Locate the cell with the specified text and output its [X, Y] center coordinate. 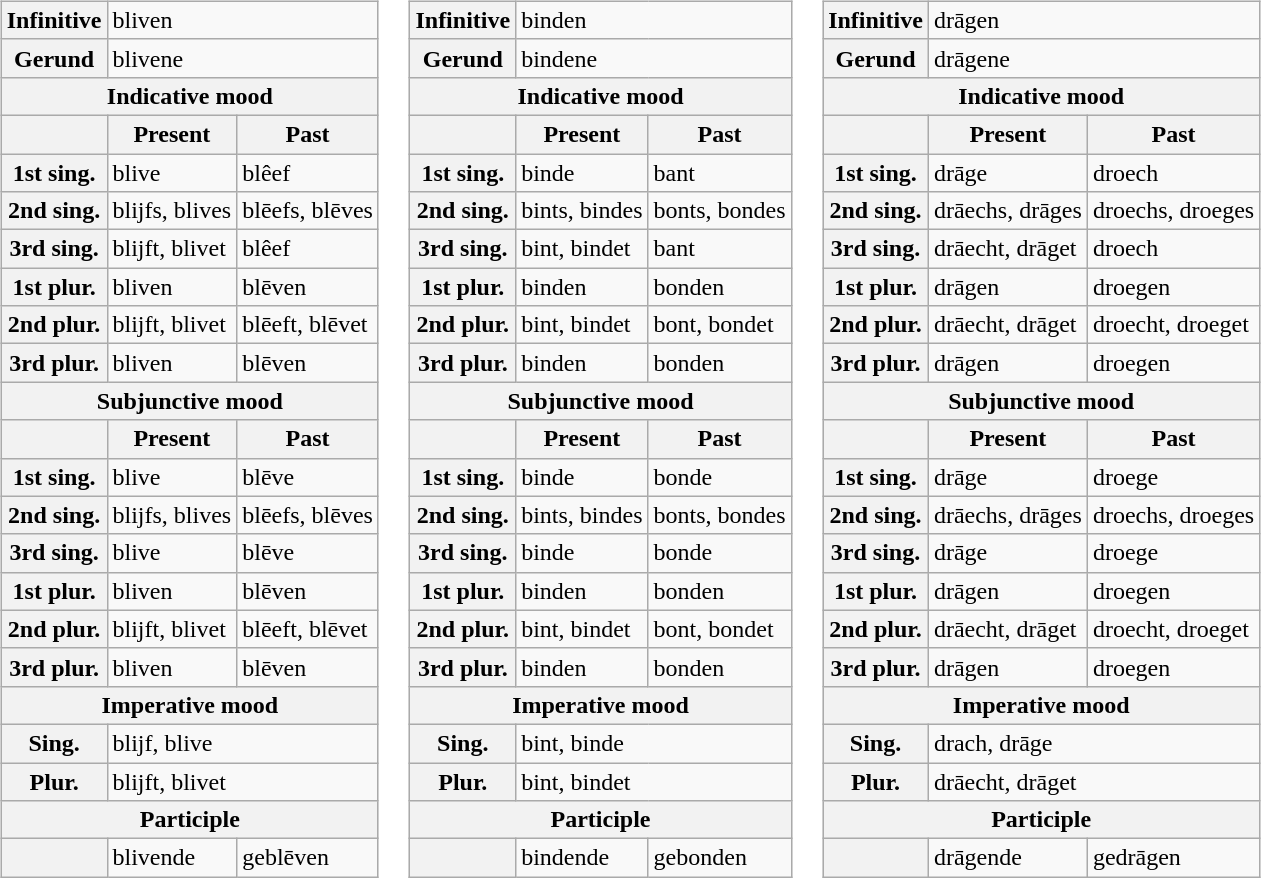
drāgene [1094, 58]
gebonden [720, 858]
blijf, blive [242, 743]
blivende [172, 858]
blivene [242, 58]
bint, binde [654, 743]
drāgende [1008, 858]
bindene [654, 58]
gedrāgen [1173, 858]
drach, drāge [1094, 743]
bindende [582, 858]
geblēven [308, 858]
